Locate the cell with the specified text and output its [X, Y] center coordinate. 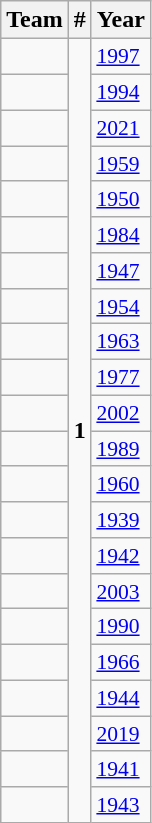
2019 [120, 734]
1989 [120, 449]
1966 [120, 662]
1950 [120, 199]
1997 [120, 57]
1 [80, 431]
# [80, 20]
1943 [120, 805]
1942 [120, 556]
Team [35, 20]
1954 [120, 306]
Year [120, 20]
1941 [120, 769]
1984 [120, 235]
1944 [120, 698]
1994 [120, 92]
2003 [120, 591]
1963 [120, 342]
1977 [120, 377]
1990 [120, 627]
2021 [120, 128]
1959 [120, 164]
1960 [120, 484]
2002 [120, 413]
1939 [120, 520]
1947 [120, 271]
